From the cell containing the given text, extract its center point as (X, Y) coordinate. 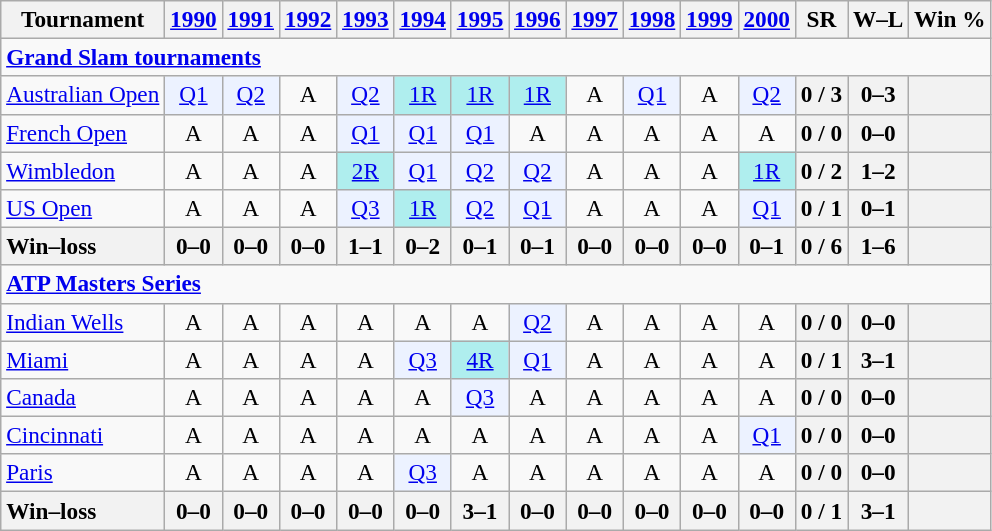
0 / 2 (821, 170)
1991 (250, 19)
1999 (710, 19)
1990 (194, 19)
Paris (83, 473)
Australian Open (83, 95)
1995 (480, 19)
1992 (308, 19)
Wimbledon (83, 170)
0 / 6 (821, 246)
W–L (878, 19)
4R (480, 359)
1998 (652, 19)
1996 (538, 19)
Indian Wells (83, 322)
Canada (83, 397)
0–3 (878, 95)
0–2 (422, 246)
1–1 (366, 246)
Cincinnati (83, 435)
Miami (83, 359)
1997 (594, 19)
ATP Masters Series (496, 284)
2R (366, 170)
1993 (366, 19)
US Open (83, 208)
French Open (83, 133)
SR (821, 19)
1–6 (878, 246)
1994 (422, 19)
0 / 3 (821, 95)
1–2 (878, 170)
Grand Slam tournaments (496, 57)
2000 (766, 19)
Tournament (83, 19)
Win % (950, 19)
